For the text-containing cell, return its midpoint in [x, y] coordinate format. 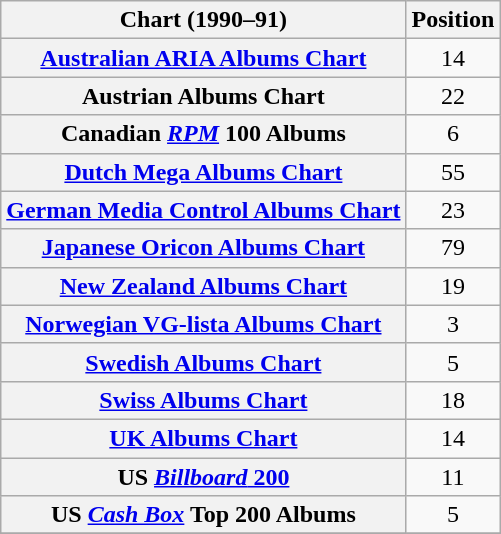
11 [453, 477]
German Media Control Albums Chart [204, 210]
3 [453, 324]
22 [453, 96]
55 [453, 172]
US Billboard 200 [204, 477]
6 [453, 134]
Position [453, 20]
Japanese Oricon Albums Chart [204, 248]
19 [453, 286]
Swiss Albums Chart [204, 400]
Australian ARIA Albums Chart [204, 58]
New Zealand Albums Chart [204, 286]
23 [453, 210]
Austrian Albums Chart [204, 96]
UK Albums Chart [204, 438]
79 [453, 248]
Dutch Mega Albums Chart [204, 172]
Swedish Albums Chart [204, 362]
US Cash Box Top 200 Albums [204, 515]
Norwegian VG-lista Albums Chart [204, 324]
Chart (1990–91) [204, 20]
Canadian RPM 100 Albums [204, 134]
18 [453, 400]
